Pinpoint the cell where the given text exists, returning its [x, y] midpoint coordinate. 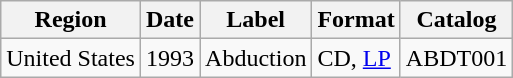
Region [71, 20]
1993 [170, 58]
Abduction [256, 58]
Format [356, 20]
United States [71, 58]
CD, LP [356, 58]
Catalog [456, 20]
ABDT001 [456, 58]
Label [256, 20]
Date [170, 20]
